Return (x, y) of the center of cell containing provided text 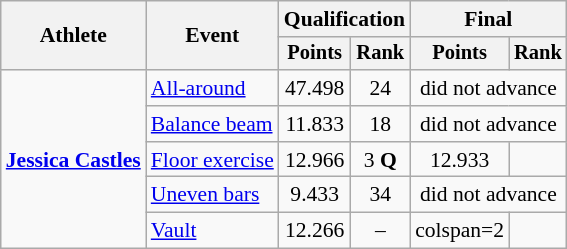
24 (381, 88)
12.266 (315, 231)
Qualification (344, 19)
Balance beam (212, 124)
Event (212, 36)
Athlete (74, 36)
– (381, 231)
All-around (212, 88)
47.498 (315, 88)
Final (488, 19)
colspan=2 (460, 231)
11.833 (315, 124)
Uneven bars (212, 195)
Vault (212, 231)
12.966 (315, 160)
3 Q (381, 160)
9.433 (315, 195)
Floor exercise (212, 160)
18 (381, 124)
Jessica Castles (74, 159)
34 (381, 195)
12.933 (460, 160)
